Pinpoint the cell where the given text exists, returning its [x, y] midpoint coordinate. 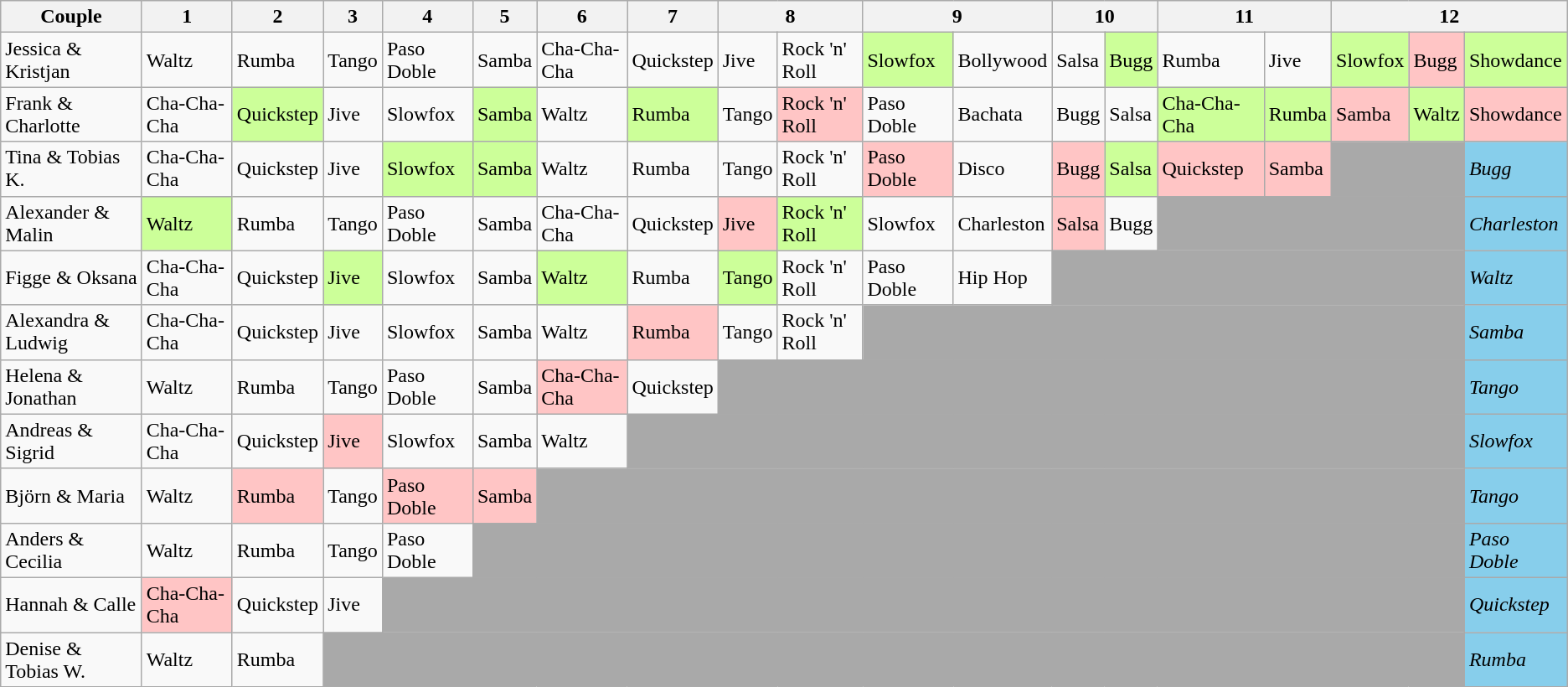
Figge & Oksana [71, 278]
8 [791, 17]
9 [957, 17]
Helena & Jonathan [71, 387]
1 [187, 17]
Jessica & Kristjan [71, 60]
Björn & Maria [71, 496]
Tina & Tobias K. [71, 169]
10 [1105, 17]
Hip Hop [1003, 278]
Frank & Charlotte [71, 114]
Alexandra & Ludwig [71, 332]
Couple [71, 17]
Hannah & Calle [71, 605]
Bollywood [1003, 60]
Bachata [1003, 114]
Denise & Tobias W. [71, 659]
3 [353, 17]
Anders & Cecilia [71, 550]
6 [582, 17]
7 [673, 17]
5 [504, 17]
Andreas & Sigrid [71, 441]
2 [277, 17]
11 [1245, 17]
12 [1450, 17]
4 [427, 17]
Disco [1003, 169]
Alexander & Malin [71, 223]
